Determine the (X, Y) coordinate at the center of the cell enclosing the given text.  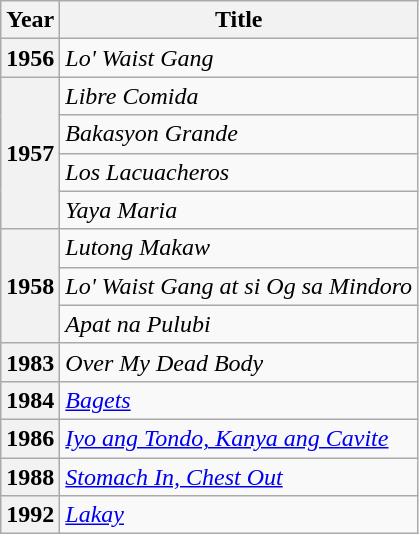
Lo' Waist Gang (239, 58)
Los Lacuacheros (239, 172)
Libre Comida (239, 96)
1957 (30, 153)
1983 (30, 362)
Yaya Maria (239, 210)
1988 (30, 477)
Over My Dead Body (239, 362)
1992 (30, 515)
Iyo ang Tondo, Kanya ang Cavite (239, 438)
1956 (30, 58)
Stomach In, Chest Out (239, 477)
1986 (30, 438)
1958 (30, 286)
Lakay (239, 515)
Bagets (239, 400)
Lutong Makaw (239, 248)
1984 (30, 400)
Apat na Pulubi (239, 324)
Year (30, 20)
Title (239, 20)
Bakasyon Grande (239, 134)
Lo' Waist Gang at si Og sa Mindoro (239, 286)
